Identify which cell holds the provided text, then report its [X, Y] central coordinate. 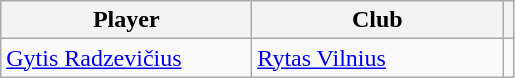
Club [378, 20]
Rytas Vilnius [378, 58]
Player [126, 20]
Gytis Radzevičius [126, 58]
